Detect which cell encompasses the target text, then output its (x, y) center coordinate. 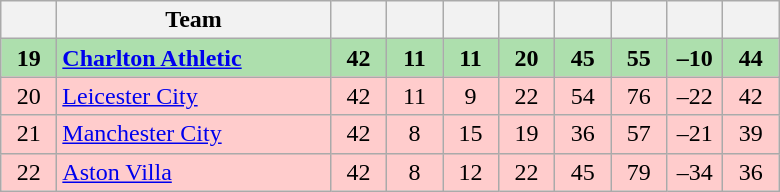
Manchester City (194, 134)
39 (751, 134)
55 (639, 58)
21 (29, 134)
–34 (695, 172)
Charlton Athletic (194, 58)
–21 (695, 134)
44 (751, 58)
–22 (695, 96)
Team (194, 20)
76 (639, 96)
15 (470, 134)
Aston Villa (194, 172)
12 (470, 172)
Leicester City (194, 96)
54 (583, 96)
57 (639, 134)
–10 (695, 58)
9 (470, 96)
79 (639, 172)
